For the text-containing cell, return its midpoint in (X, Y) coordinate format. 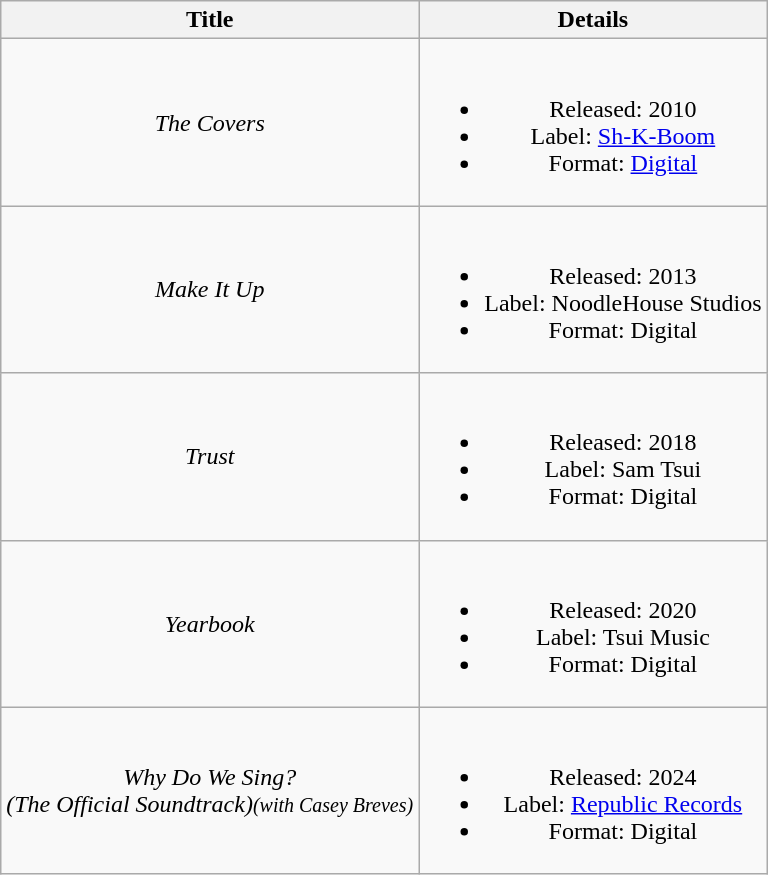
Released: 2010Label: Sh-K-BoomFormat: Digital (593, 122)
Released: 2018Label: Sam TsuiFormat: Digital (593, 456)
Released: 2013Label: NoodleHouse StudiosFormat: Digital (593, 290)
Title (210, 20)
The Covers (210, 122)
Released: 2020Label: Tsui MusicFormat: Digital (593, 624)
Trust (210, 456)
Released: 2024Label: Republic RecordsFormat: Digital (593, 790)
Make It Up (210, 290)
Yearbook (210, 624)
Why Do We Sing?(The Official Soundtrack)(with Casey Breves) (210, 790)
Details (593, 20)
